From the cell containing the given text, extract its center point as (X, Y) coordinate. 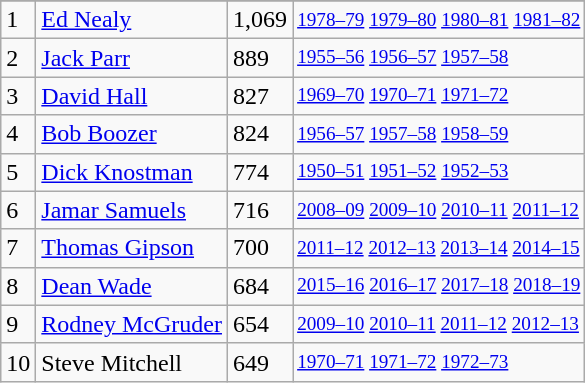
4 (18, 134)
889 (260, 58)
654 (260, 324)
Steve Mitchell (132, 362)
1955–56 1956–57 1957–58 (439, 58)
Thomas Gipson (132, 248)
2015–16 2016–17 2017–18 2018–19 (439, 286)
8 (18, 286)
David Hall (132, 96)
6 (18, 210)
7 (18, 248)
Rodney McGruder (132, 324)
827 (260, 96)
1969–70 1970–71 1971–72 (439, 96)
Jack Parr (132, 58)
10 (18, 362)
Bob Boozer (132, 134)
Dick Knostman (132, 172)
1 (18, 20)
9 (18, 324)
1970–71 1971–72 1972–73 (439, 362)
Dean Wade (132, 286)
2011–12 2012–13 2013–14 2014–15 (439, 248)
774 (260, 172)
3 (18, 96)
1950–51 1951–52 1952–53 (439, 172)
Jamar Samuels (132, 210)
Ed Nealy (132, 20)
5 (18, 172)
2009–10 2010–11 2011–12 2012–13 (439, 324)
2008–09 2009–10 2010–11 2011–12 (439, 210)
649 (260, 362)
824 (260, 134)
716 (260, 210)
1956–57 1957–58 1958–59 (439, 134)
2 (18, 58)
684 (260, 286)
700 (260, 248)
1978–79 1979–80 1980–81 1981–82 (439, 20)
1,069 (260, 20)
